Scan for the cell matching the given text and deliver its (X, Y) coordinate at center. 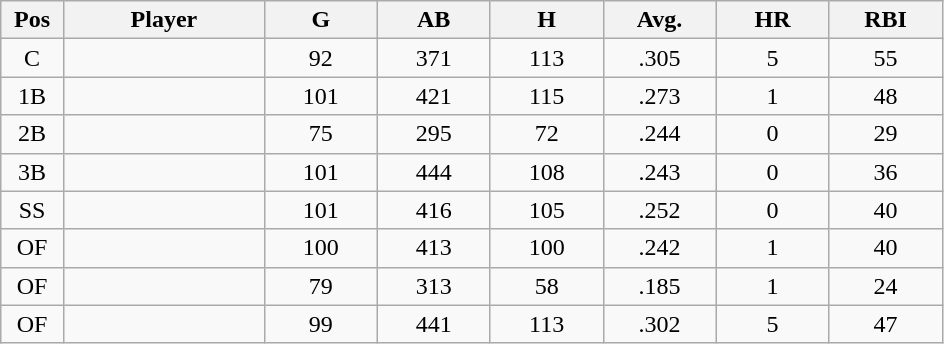
92 (320, 58)
G (320, 20)
416 (434, 210)
Avg. (660, 20)
58 (546, 286)
105 (546, 210)
.185 (660, 286)
441 (434, 324)
Player (164, 20)
36 (886, 172)
421 (434, 96)
313 (434, 286)
2B (32, 134)
99 (320, 324)
371 (434, 58)
79 (320, 286)
48 (886, 96)
444 (434, 172)
.273 (660, 96)
.302 (660, 324)
C (32, 58)
1B (32, 96)
55 (886, 58)
SS (32, 210)
.243 (660, 172)
24 (886, 286)
AB (434, 20)
295 (434, 134)
108 (546, 172)
.242 (660, 248)
75 (320, 134)
HR (772, 20)
29 (886, 134)
3B (32, 172)
413 (434, 248)
72 (546, 134)
47 (886, 324)
RBI (886, 20)
.305 (660, 58)
.252 (660, 210)
H (546, 20)
Pos (32, 20)
.244 (660, 134)
115 (546, 96)
